Return [X, Y] of the center of cell containing provided text 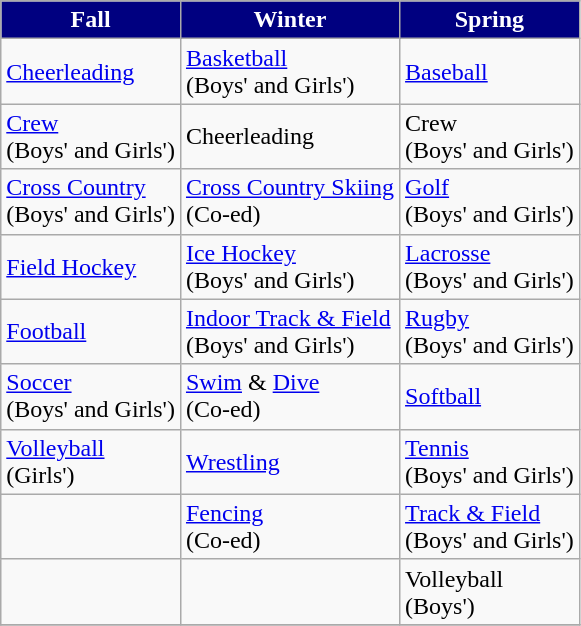
Golf(Boys' and Girls') [490, 202]
Rugby(Boys' and Girls') [490, 332]
Volleyball(Girls') [91, 462]
Tennis(Boys' and Girls') [490, 462]
Volleyball(Boys') [490, 592]
Fencing(Co-ed) [290, 526]
Winter [290, 20]
Lacrosse(Boys' and Girls') [490, 266]
Wrestling [290, 462]
Ice Hockey(Boys' and Girls') [290, 266]
Field Hockey [91, 266]
Spring [490, 20]
Fall [91, 20]
Cross Country Skiing(Co-ed) [290, 202]
Softball [490, 396]
Indoor Track & Field(Boys' and Girls') [290, 332]
Swim & Dive(Co-ed) [290, 396]
Soccer(Boys' and Girls') [91, 396]
Cross Country(Boys' and Girls') [91, 202]
Football [91, 332]
Basketball(Boys' and Girls') [290, 72]
Track & Field(Boys' and Girls') [490, 526]
Baseball [490, 72]
